For the text-containing cell, return its midpoint in (X, Y) coordinate format. 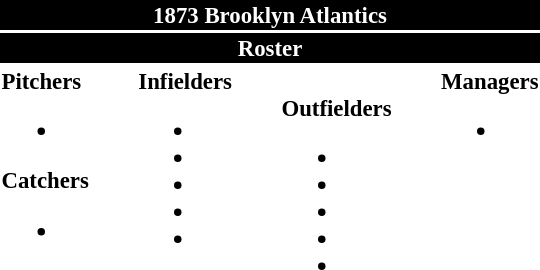
Roster (270, 48)
1873 Brooklyn Atlantics (270, 15)
